Capture the cell that displays the provided text and extract its (x, y) central coordinate. 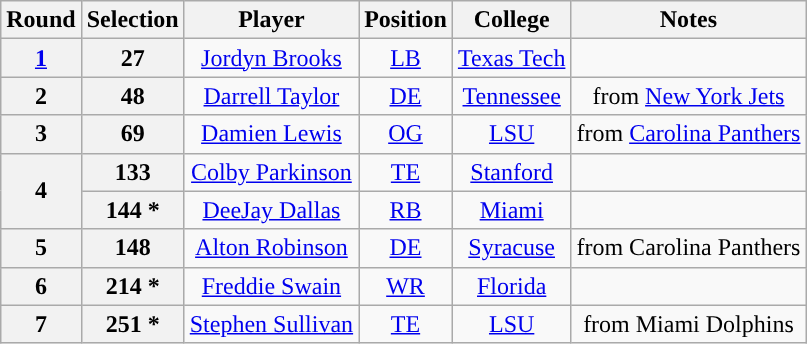
from New York Jets (688, 96)
Colby Parkinson (271, 172)
4 (41, 191)
DeeJay Dallas (271, 210)
from Miami Dolphins (688, 324)
Round (41, 20)
WR (406, 286)
Texas Tech (512, 58)
3 (41, 134)
144 * (132, 210)
RB (406, 210)
Selection (132, 20)
Tennessee (512, 96)
27 (132, 58)
Alton Robinson (271, 248)
Darrell Taylor (271, 96)
133 (132, 172)
Stanford (512, 172)
Jordyn Brooks (271, 58)
251 * (132, 324)
Stephen Sullivan (271, 324)
48 (132, 96)
College (512, 20)
148 (132, 248)
Player (271, 20)
Damien Lewis (271, 134)
7 (41, 324)
1 (41, 58)
Florida (512, 286)
214 * (132, 286)
2 (41, 96)
6 (41, 286)
LB (406, 58)
69 (132, 134)
Notes (688, 20)
Freddie Swain (271, 286)
5 (41, 248)
OG (406, 134)
Miami (512, 210)
Syracuse (512, 248)
Position (406, 20)
